Determine the [x, y] coordinate at the center of the cell enclosing the given text.  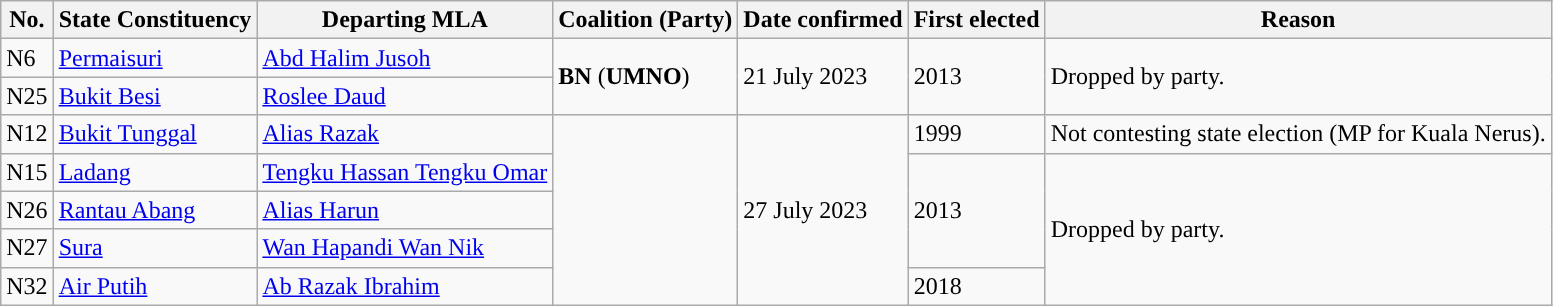
BN (UMNO) [646, 77]
N25 [27, 96]
Alias Harun [405, 210]
Date confirmed [823, 20]
Roslee Daud [405, 96]
2018 [976, 286]
N27 [27, 248]
Rantau Abang [155, 210]
Ab Razak Ibrahim [405, 286]
Abd Halim Jusoh [405, 58]
Coalition (Party) [646, 20]
Tengku Hassan Tengku Omar [405, 172]
21 July 2023 [823, 77]
Departing MLA [405, 20]
1999 [976, 134]
Ladang [155, 172]
Wan Hapandi Wan Nik [405, 248]
N32 [27, 286]
N12 [27, 134]
No. [27, 20]
Sura [155, 248]
Bukit Besi [155, 96]
Not contesting state election (MP for Kuala Nerus). [1298, 134]
Air Putih [155, 286]
Alias Razak [405, 134]
N15 [27, 172]
N26 [27, 210]
First elected [976, 20]
27 July 2023 [823, 210]
Bukit Tunggal [155, 134]
Permaisuri [155, 58]
N6 [27, 58]
Reason [1298, 20]
State Constituency [155, 20]
